Determine the (x, y) coordinate at the center of the cell enclosing the given text.  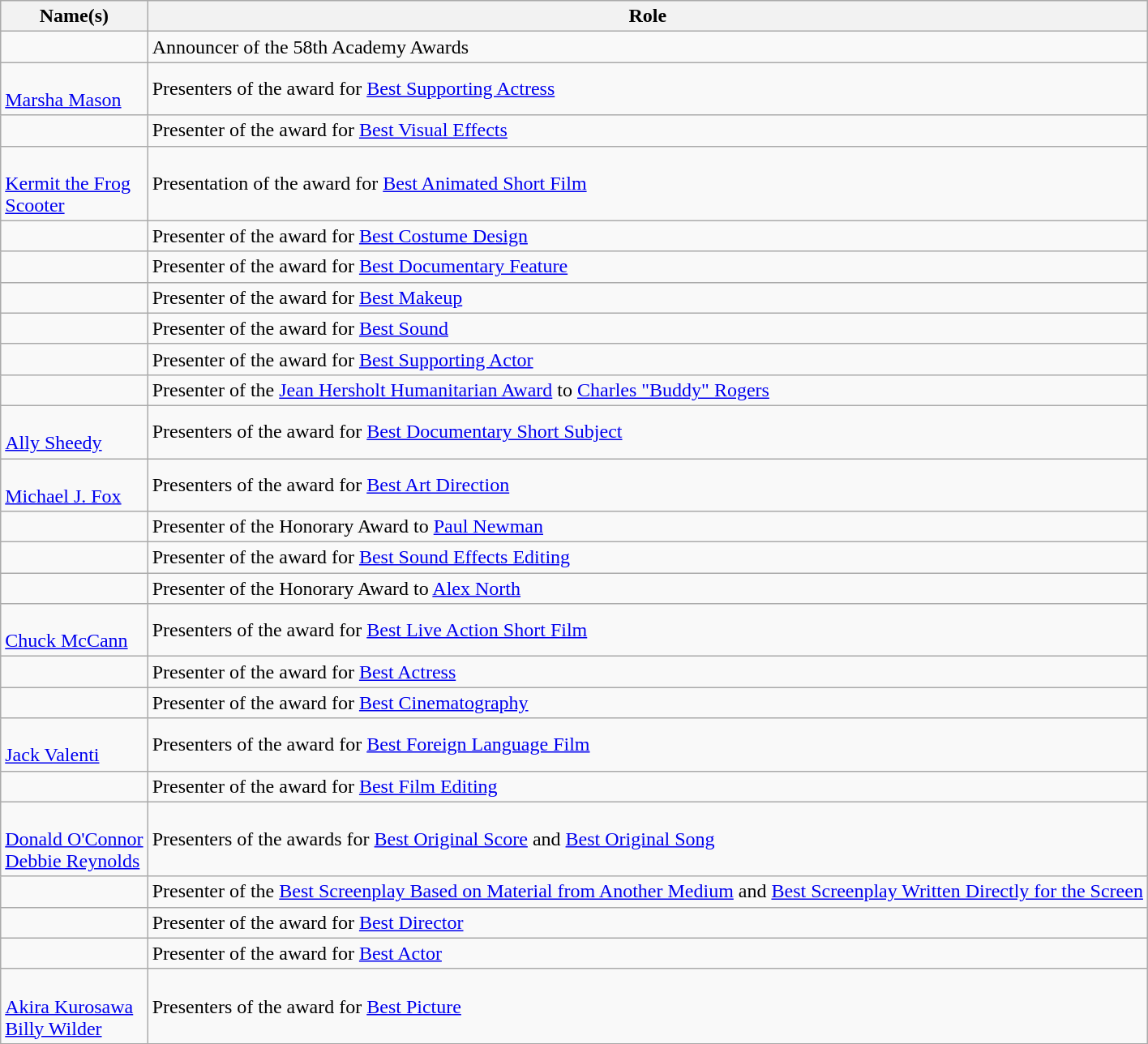
Presenters of the award for Best Live Action Short Film (647, 631)
Donald O'ConnorDebbie Reynolds (75, 839)
Presenters of the award for Best Picture (647, 1006)
Presenter of the award for Best Director (647, 922)
Presenters of the award for Best Art Direction (647, 485)
Michael J. Fox (75, 485)
Presenter of the Best Screenplay Based on Material from Another Medium and Best Screenplay Written Directly for the Screen (647, 892)
Akira KurosawaBilly Wilder (75, 1006)
Marsha Mason (75, 89)
Presenter of the award for Best Visual Effects (647, 130)
Presenter of the award for Best Cinematography (647, 703)
Presenter of the award for Best Makeup (647, 297)
Name(s) (75, 16)
Ally Sheedy (75, 431)
Presenter of the award for Best Costume Design (647, 236)
Presenter of the award for Best Sound Effects Editing (647, 558)
Presenters of the awards for Best Original Score and Best Original Song (647, 839)
Presenter of the award for Best Actor (647, 953)
Presenters of the award for Best Foreign Language Film (647, 744)
Presenter of the Honorary Award to Alex North (647, 588)
Presenter of the award for Best Sound (647, 328)
Presenters of the award for Best Supporting Actress (647, 89)
Jack Valenti (75, 744)
Role (647, 16)
Presenter of the award for Best Actress (647, 672)
Presenter of the Honorary Award to Paul Newman (647, 527)
Kermit the FrogScooter (75, 183)
Presenter of the award for Best Supporting Actor (647, 359)
Presentation of the award for Best Animated Short Film (647, 183)
Announcer of the 58th Academy Awards (647, 47)
Presenter of the award for Best Documentary Feature (647, 267)
Chuck McCann (75, 631)
Presenter of the Jean Hersholt Humanitarian Award to Charles "Buddy" Rogers (647, 390)
Presenter of the award for Best Film Editing (647, 786)
Presenters of the award for Best Documentary Short Subject (647, 431)
